Provide the [X, Y] coordinate of the cell's center where the given text is located.  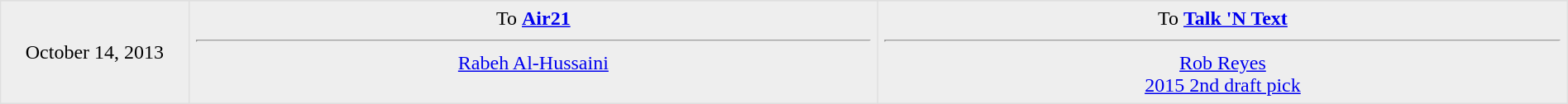
October 14, 2013 [94, 52]
To Talk 'N TextRob Reyes 2015 2nd draft pick [1223, 52]
To Air21Rabeh Al-Hussaini [533, 52]
